Locate the cell with the specified text and output its [X, Y] center coordinate. 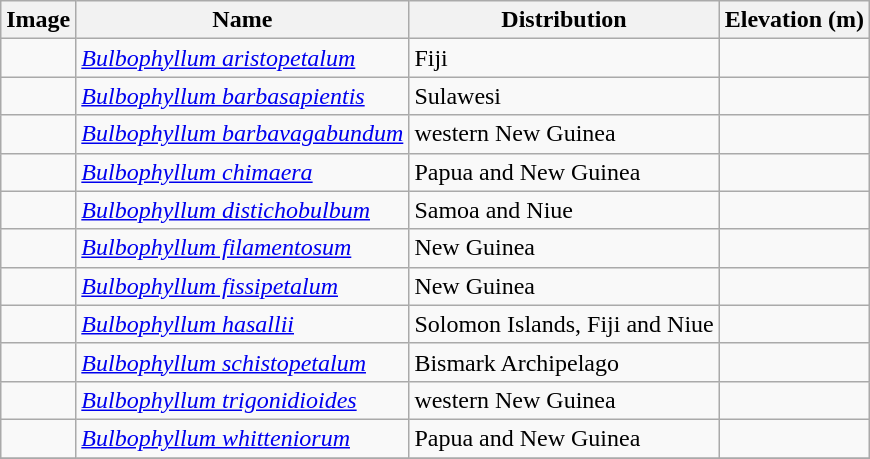
Bulbophyllum barbavagabundum [242, 134]
Bulbophyllum chimaera [242, 172]
Bulbophyllum filamentosum [242, 248]
Bulbophyllum fissipetalum [242, 286]
Bismark Archipelago [564, 362]
Samoa and Niue [564, 210]
Bulbophyllum whitteniorum [242, 438]
Bulbophyllum trigonidioides [242, 400]
Fiji [564, 58]
Distribution [564, 20]
Solomon Islands, Fiji and Niue [564, 324]
Bulbophyllum distichobulbum [242, 210]
Name [242, 20]
Image [38, 20]
Bulbophyllum barbasapientis [242, 96]
Elevation (m) [794, 20]
Bulbophyllum hasallii [242, 324]
Bulbophyllum schistopetalum [242, 362]
Bulbophyllum aristopetalum [242, 58]
Sulawesi [564, 96]
